Identify which cell holds the provided text, then report its [x, y] central coordinate. 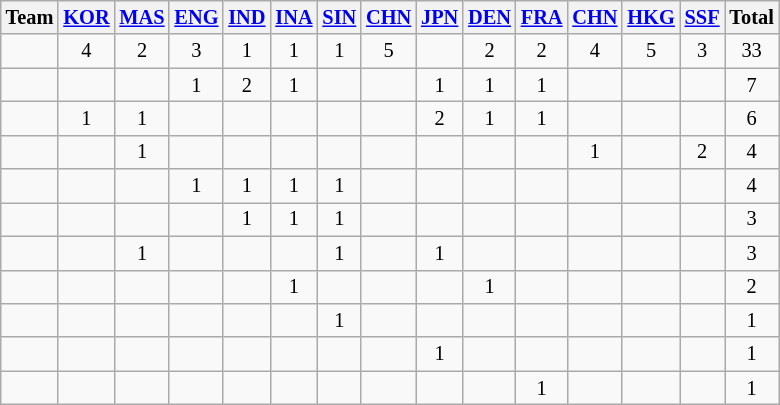
7 [751, 85]
MAS [142, 17]
IND [246, 17]
DEN [490, 17]
Total [751, 17]
Team [30, 17]
SIN [339, 17]
INA [294, 17]
ENG [196, 17]
KOR [86, 17]
FRA [542, 17]
JPN [440, 17]
6 [751, 118]
33 [751, 51]
HKG [650, 17]
SSF [702, 17]
